Capture the cell that displays the provided text and extract its [x, y] central coordinate. 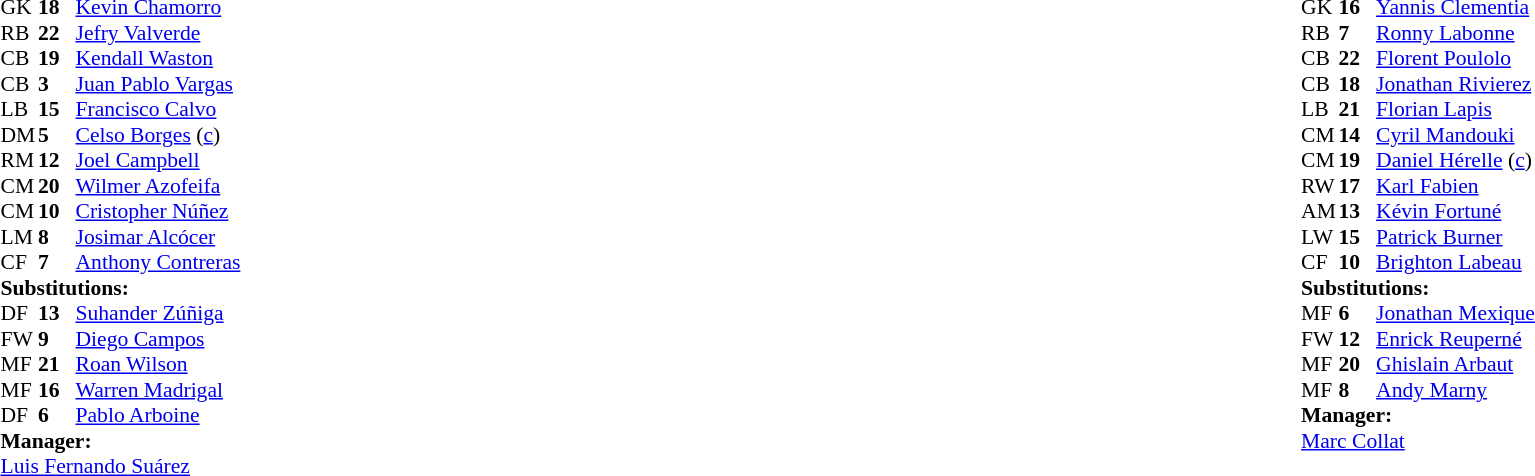
Patrick Burner [1456, 237]
Kévin Fortuné [1456, 211]
Marc Collat [1418, 441]
Cyril Mandouki [1456, 135]
Jonathan Mexique [1456, 313]
Francisco Calvo [158, 109]
Jonathan Rivierez [1456, 84]
RW [1320, 186]
Joel Campbell [158, 161]
LM [19, 237]
LW [1320, 237]
Wilmer Azofeifa [158, 186]
Enrick Reuperné [1456, 339]
14 [1358, 135]
Florent Poulolo [1456, 59]
Brighton Labeau [1456, 263]
Warren Madrigal [158, 390]
Suhander Zúñiga [158, 313]
Roan Wilson [158, 365]
DM [19, 135]
Celso Borges (c) [158, 135]
Ronny Labonne [1456, 33]
9 [57, 339]
Cristopher Núñez [158, 211]
Diego Campos [158, 339]
5 [57, 135]
16 [57, 390]
Ghislain Arbaut [1456, 365]
Josimar Alcócer [158, 237]
18 [1358, 84]
RM [19, 161]
Juan Pablo Vargas [158, 84]
Jefry Valverde [158, 33]
Anthony Contreras [158, 263]
Karl Fabien [1456, 186]
3 [57, 84]
AM [1320, 211]
Andy Marny [1456, 390]
17 [1358, 186]
Kendall Waston [158, 59]
Daniel Hérelle (c) [1456, 161]
Florian Lapis [1456, 109]
Pablo Arboine [158, 415]
